For the text-containing cell, return its midpoint in (X, Y) coordinate format. 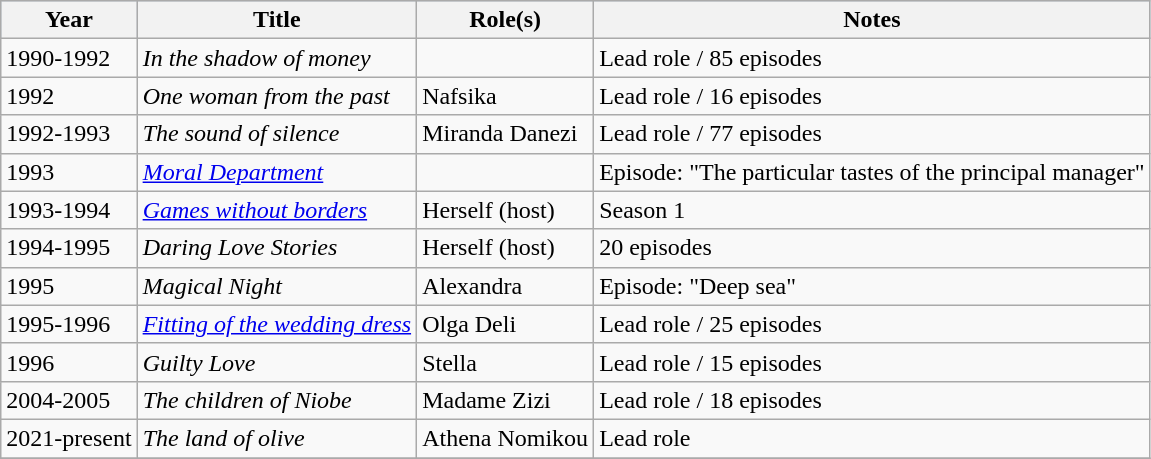
1994-1995 (69, 248)
The children of Niobe (276, 400)
1995 (69, 286)
Lead role / 18 episodes (872, 400)
Title (276, 20)
Episode: "The particular tastes of the principal manager" (872, 172)
Alexandra (506, 286)
1996 (69, 362)
Year (69, 20)
Olga Deli (506, 324)
Magical Night (276, 286)
One woman from the past (276, 96)
1992-1993 (69, 134)
Season 1 (872, 210)
1993 (69, 172)
Notes (872, 20)
Games without borders (276, 210)
Lead role / 85 episodes (872, 58)
Athena Nomikou (506, 438)
1993-1994 (69, 210)
Stella (506, 362)
Lead role / 77 episodes (872, 134)
2021-present (69, 438)
Lead role / 16 episodes (872, 96)
The sound of silence (276, 134)
1990-1992 (69, 58)
2004-2005 (69, 400)
Madame Zizi (506, 400)
Episode: "Deep sea" (872, 286)
Nafsika (506, 96)
1995-1996 (69, 324)
Role(s) (506, 20)
Fitting of the wedding dress (276, 324)
Daring Love Stories (276, 248)
The land of olive (276, 438)
20 episodes (872, 248)
1992 (69, 96)
Moral Department (276, 172)
Lead role / 15 episodes (872, 362)
In the shadow of money (276, 58)
Miranda Danezi (506, 134)
Guilty Love (276, 362)
Lead role (872, 438)
Lead role / 25 episodes (872, 324)
